From the cell containing the given text, extract its center point as [x, y] coordinate. 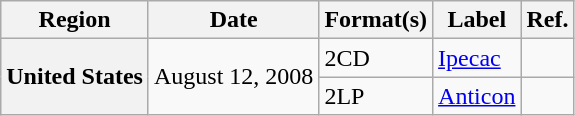
Label [477, 20]
Anticon [477, 96]
Ref. [548, 20]
August 12, 2008 [233, 77]
2CD [376, 58]
2LP [376, 96]
Date [233, 20]
United States [75, 77]
Ipecac [477, 58]
Region [75, 20]
Format(s) [376, 20]
